Return [X, Y] of the center of cell containing provided text 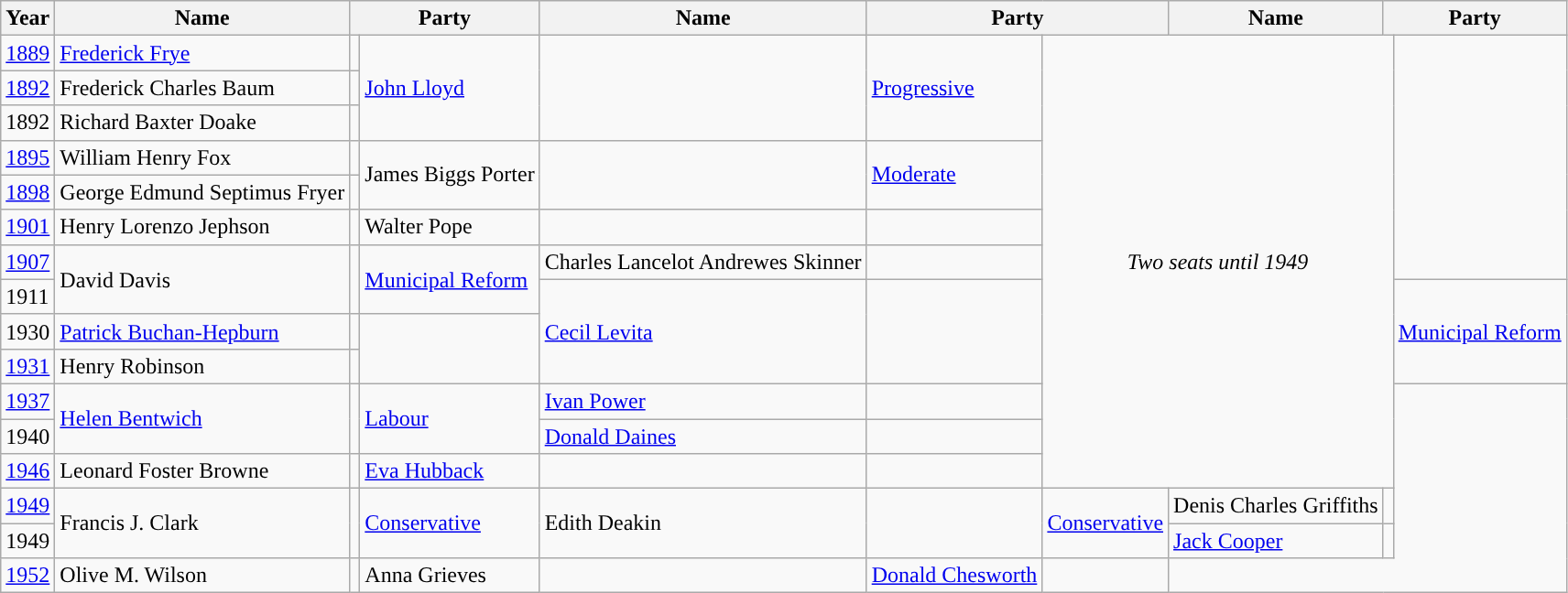
Henry Lorenzo Jephson [202, 227]
Cecil Levita [703, 331]
1895 [27, 157]
Charles Lancelot Andrewes Skinner [703, 262]
Frederick Frye [202, 53]
James Biggs Porter [450, 175]
George Edmund Septimus Fryer [202, 192]
John Lloyd [450, 88]
Richard Baxter Doake [202, 123]
Edith Deakin [703, 523]
Francis J. Clark [202, 523]
1946 [27, 471]
David Davis [202, 279]
Frederick Charles Baum [202, 88]
Moderate [954, 175]
Walter Pope [450, 227]
Anna Grieves [450, 576]
Jack Cooper [1277, 541]
1930 [27, 331]
Helen Bentwich [202, 418]
Labour [450, 418]
William Henry Fox [202, 157]
Donald Chesworth [954, 576]
Progressive [954, 88]
Ivan Power [703, 401]
Donald Daines [703, 437]
1898 [27, 192]
Olive M. Wilson [202, 576]
Denis Charles Griffiths [1277, 506]
1940 [27, 437]
Henry Robinson [202, 366]
Year [27, 18]
1937 [27, 401]
Two seats until 1949 [1218, 262]
1889 [27, 53]
1911 [27, 296]
Eva Hubback [450, 471]
1952 [27, 576]
Leonard Foster Browne [202, 471]
1907 [27, 262]
1931 [27, 366]
Patrick Buchan-Hepburn [202, 331]
1901 [27, 227]
